Scan for the cell matching the given text and deliver its [X, Y] coordinate at center. 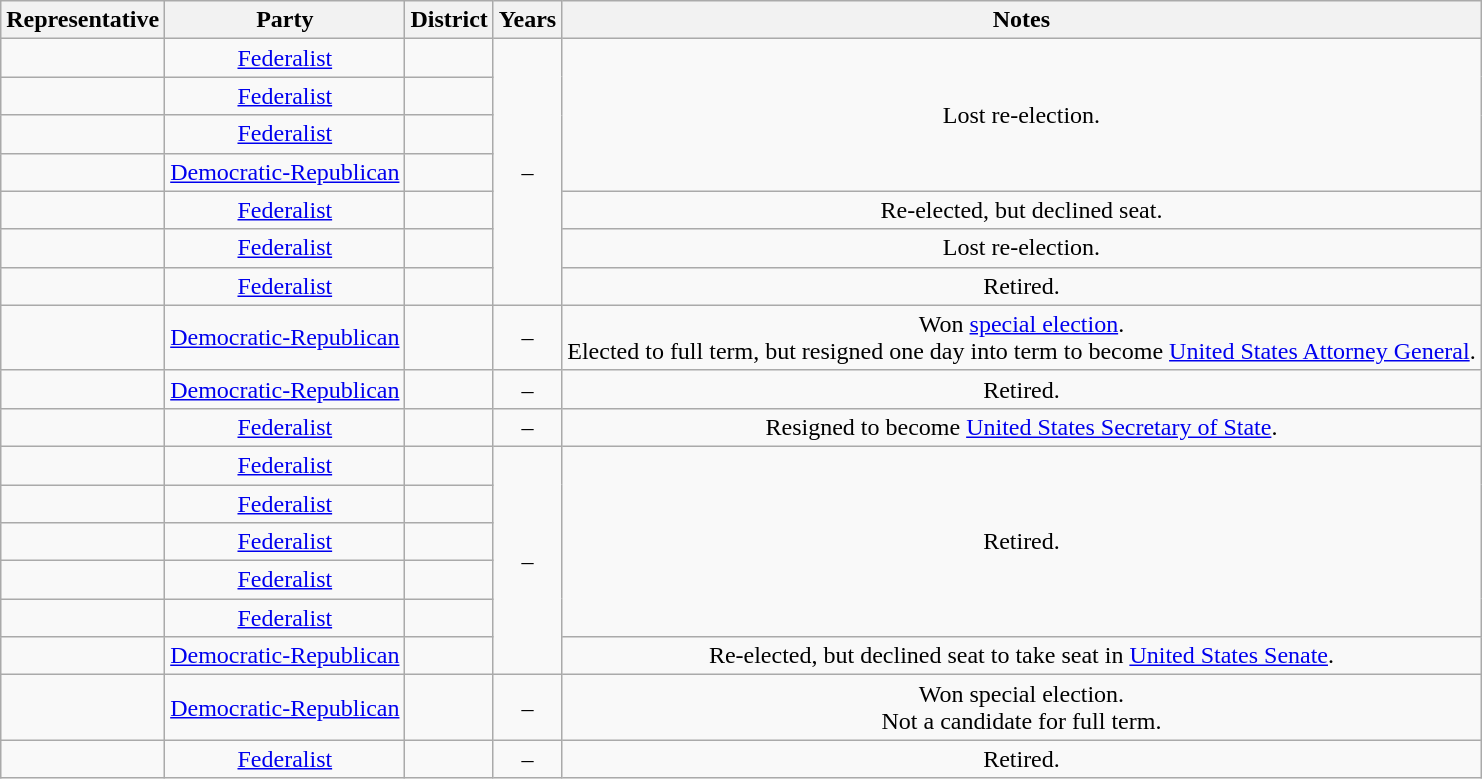
Representative [83, 20]
Won special election.Elected to full term, but resigned one day into term to become United States Attorney General. [1022, 338]
Re-elected, but declined seat. [1022, 210]
Won special election.Not a candidate for full term. [1022, 708]
Party [285, 20]
Resigned to become United States Secretary of State. [1022, 427]
Years [527, 20]
District [449, 20]
Re-elected, but declined seat to take seat in United States Senate. [1022, 656]
Notes [1022, 20]
